Provide the (x, y) coordinate of the cell's center where the given text is located.  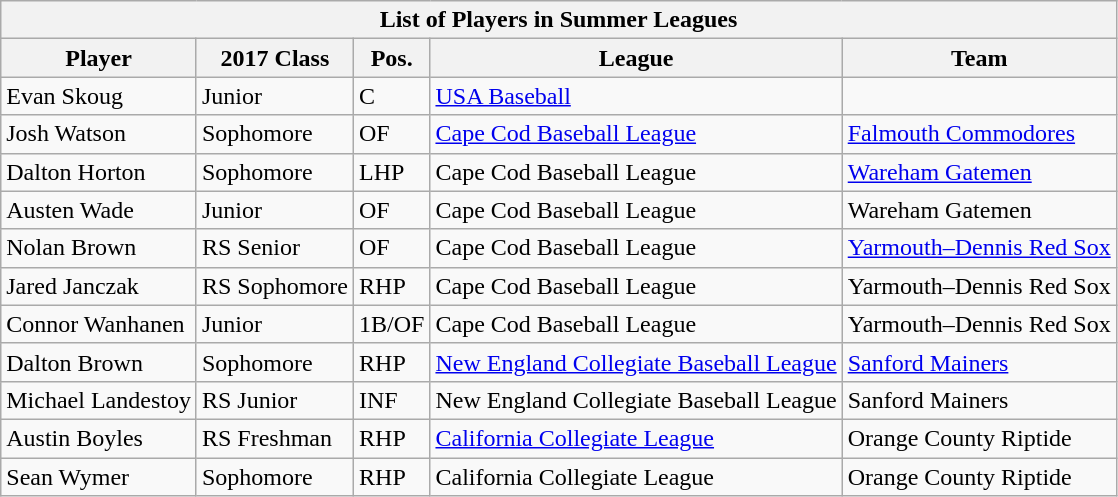
Player (99, 58)
LHP (392, 172)
Pos. (392, 58)
RS Senior (274, 248)
Connor Wanhanen (99, 324)
Dalton Brown (99, 362)
Evan Skoug (99, 96)
RS Sophomore (274, 286)
Dalton Horton (99, 172)
RS Freshman (274, 438)
Jared Janczak (99, 286)
INF (392, 400)
Austin Boyles (99, 438)
Nolan Brown (99, 248)
List of Players in Summer Leagues (558, 20)
Falmouth Commodores (979, 134)
C (392, 96)
League (636, 58)
USA Baseball (636, 96)
2017 Class (274, 58)
Michael Landestoy (99, 400)
Austen Wade (99, 210)
Team (979, 58)
1B/OF (392, 324)
Josh Watson (99, 134)
Sean Wymer (99, 477)
RS Junior (274, 400)
